Provide the [X, Y] coordinate of the cell's center where the given text is located.  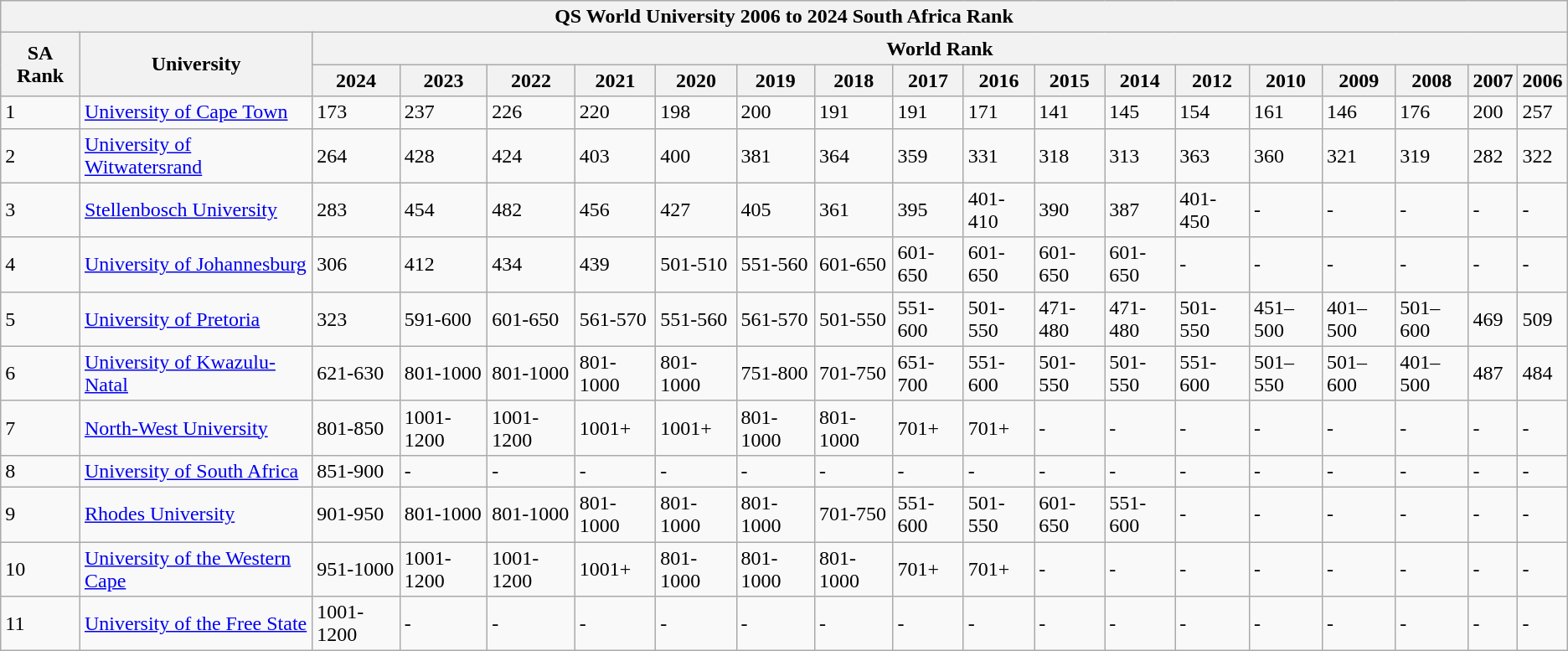
381 [776, 156]
621-630 [357, 374]
591-600 [444, 318]
2009 [1359, 80]
901-950 [357, 514]
University of South Africa [196, 471]
306 [357, 265]
360 [1285, 156]
2021 [615, 80]
387 [1140, 209]
2023 [444, 80]
509 [1543, 318]
395 [928, 209]
451–500 [1285, 318]
University of Kwazulu-Natal [196, 374]
2012 [1213, 80]
361 [853, 209]
501-510 [696, 265]
226 [531, 112]
323 [357, 318]
11 [40, 623]
401-410 [998, 209]
2018 [853, 80]
363 [1213, 156]
364 [853, 156]
World Rank [940, 49]
161 [1285, 112]
QS World University 2006 to 2024 South Africa Rank [784, 17]
146 [1359, 112]
198 [696, 112]
321 [1359, 156]
2017 [928, 80]
University of the Western Cape [196, 568]
North-West University [196, 427]
282 [1493, 156]
2022 [531, 80]
171 [998, 112]
319 [1432, 156]
257 [1543, 112]
176 [1432, 112]
405 [776, 209]
1 [40, 112]
University of the Free State [196, 623]
SA Rank [40, 65]
801-850 [357, 427]
2 [40, 156]
482 [531, 209]
University of Johannesburg [196, 265]
487 [1493, 374]
7 [40, 427]
283 [357, 209]
University of Cape Town [196, 112]
434 [531, 265]
2020 [696, 80]
501–550 [1285, 374]
237 [444, 112]
173 [357, 112]
2014 [1140, 80]
454 [444, 209]
651-700 [928, 374]
403 [615, 156]
220 [615, 112]
3 [40, 209]
5 [40, 318]
412 [444, 265]
751-800 [776, 374]
264 [357, 156]
469 [1493, 318]
University [196, 65]
439 [615, 265]
University of Pretoria [196, 318]
424 [531, 156]
401- 450 [1213, 209]
851-900 [357, 471]
456 [615, 209]
8 [40, 471]
4 [40, 265]
University of Witwatersrand [196, 156]
313 [1140, 156]
2007 [1493, 80]
2010 [1285, 80]
2024 [357, 80]
154 [1213, 112]
359 [928, 156]
331 [998, 156]
484 [1543, 374]
Rhodes University [196, 514]
141 [1070, 112]
400 [696, 156]
322 [1543, 156]
6 [40, 374]
951-1000 [357, 568]
9 [40, 514]
390 [1070, 209]
2008 [1432, 80]
427 [696, 209]
10 [40, 568]
428 [444, 156]
145 [1140, 112]
318 [1070, 156]
2016 [998, 80]
2006 [1543, 80]
2015 [1070, 80]
2019 [776, 80]
Stellenbosch University [196, 209]
